Search for the cell housing the specified text and yield its [x, y] center coordinate. 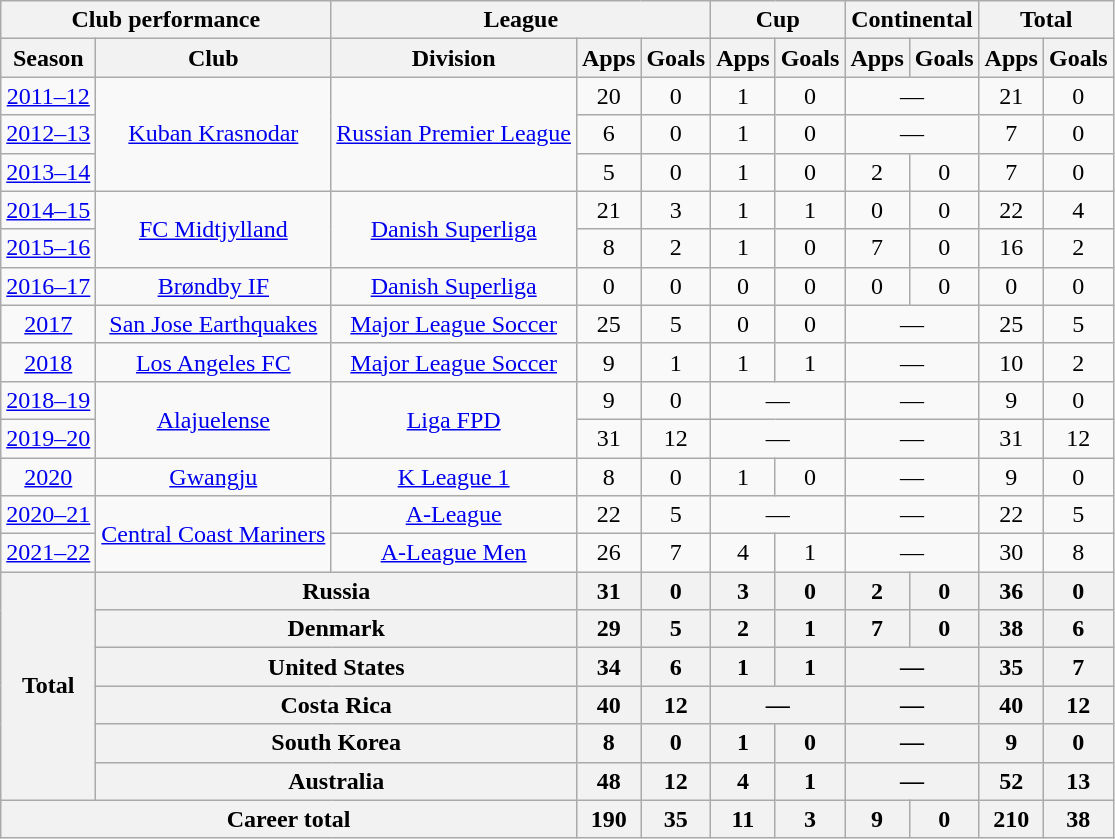
26 [608, 553]
South Korea [336, 743]
Club performance [166, 20]
190 [608, 819]
Russian Premier League [454, 134]
2016–17 [48, 286]
Russia [336, 591]
United States [336, 667]
13 [1078, 781]
2021–22 [48, 553]
2012–13 [48, 134]
2020 [48, 477]
Australia [336, 781]
36 [1011, 591]
Los Angeles FC [214, 362]
2018 [48, 362]
48 [608, 781]
Career total [289, 819]
2018–19 [48, 400]
Cup [778, 20]
210 [1011, 819]
K League 1 [454, 477]
2014–15 [48, 210]
Season [48, 58]
Liga FPD [454, 419]
A-League [454, 515]
20 [608, 96]
Costa Rica [336, 705]
League [521, 20]
A-League Men [454, 553]
Alajuelense [214, 419]
Gwangju [214, 477]
2011–12 [48, 96]
FC Midtjylland [214, 229]
2017 [48, 324]
2019–20 [48, 438]
Central Coast Mariners [214, 534]
San Jose Earthquakes [214, 324]
2013–14 [48, 172]
Denmark [336, 629]
10 [1011, 362]
52 [1011, 781]
16 [1011, 248]
2015–16 [48, 248]
2020–21 [48, 515]
Brøndby IF [214, 286]
Kuban Krasnodar [214, 134]
29 [608, 629]
Division [454, 58]
30 [1011, 553]
Club [214, 58]
Continental [912, 20]
34 [608, 667]
11 [743, 819]
